Determine the (X, Y) coordinate at the center of the cell enclosing the given text.  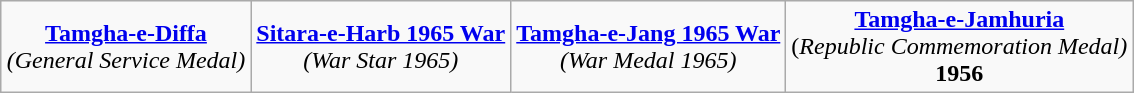
Sitara-e-Harb 1965 War(War Star 1965) (381, 47)
Tamgha-e-Diffa(General Service Medal) (126, 47)
Tamgha-e-Jamhuria(Republic Commemoration Medal)1956 (960, 47)
Tamgha-e-Jang 1965 War(War Medal 1965) (648, 47)
